Provide the [x, y] coordinate of the cell's center where the given text is located.  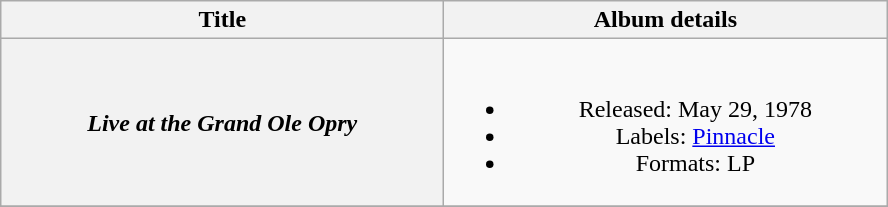
Live at the Grand Ole Opry [222, 122]
Title [222, 20]
Album details [666, 20]
Released: May 29, 1978Labels: PinnacleFormats: LP [666, 122]
